Search for the cell housing the specified text and yield its (x, y) center coordinate. 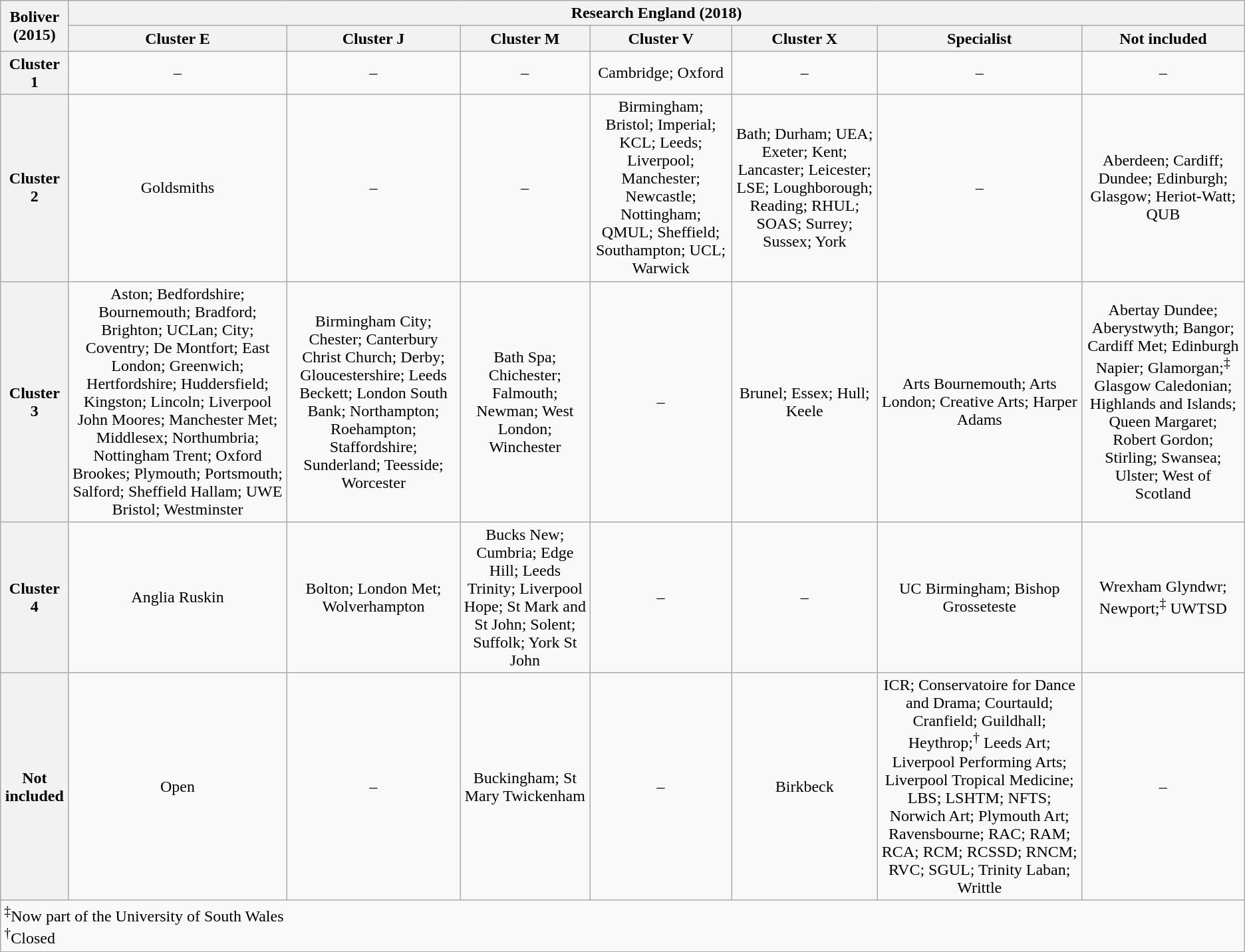
Specialist (980, 39)
Wrexham Glyndwr; Newport;‡ UWTSD (1163, 597)
Research England (2018) (656, 13)
Bath Spa; Chichester; Falmouth; Newman; West London; Winchester (525, 402)
Birkbeck (805, 786)
Cluster 3 (35, 402)
Bath; Durham; UEA; Exeter; Kent; Lancaster; Leicester; LSE; Loughborough; Reading; RHUL; SOAS; Surrey; Sussex; York (805, 187)
Brunel; Essex; Hull; Keele (805, 402)
Goldsmiths (178, 187)
Birmingham; Bristol; Imperial; KCL; Leeds; Liverpool; Manchester; Newcastle; Nottingham; QMUL; Sheffield; Southampton; UCL; Warwick (661, 187)
Anglia Ruskin (178, 597)
Bucks New; Cumbria; Edge Hill; Leeds Trinity; Liverpool Hope; St Mark and St John; Solent; Suffolk; York St John (525, 597)
Boliver (2015) (35, 26)
Open (178, 786)
Cluster M (525, 39)
Cluster V (661, 39)
Cluster X (805, 39)
Bolton; London Met; Wolverhampton (374, 597)
‡Now part of the University of South Wales†Closed (622, 926)
Arts Bournemouth; Arts London; Creative Arts; Harper Adams (980, 402)
Cluster J (374, 39)
UC Birmingham; Bishop Grosseteste (980, 597)
Cluster 4 (35, 597)
Cluster E (178, 39)
Buckingham; St Mary Twickenham (525, 786)
Cambridge; Oxford (661, 73)
Cluster 1 (35, 73)
Cluster 2 (35, 187)
Aberdeen; Cardiff; Dundee; Edinburgh; Glasgow; Heriot-Watt; QUB (1163, 187)
